Pinpoint the cell where the given text exists, returning its [x, y] midpoint coordinate. 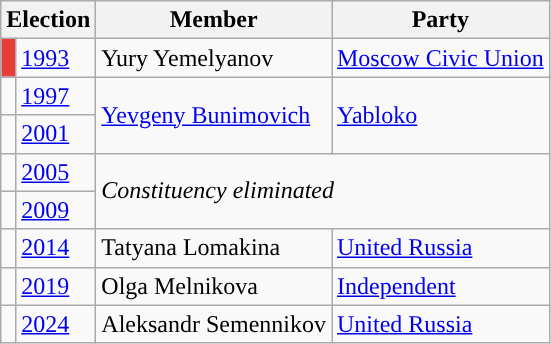
Party [441, 20]
Constituency eliminated [322, 191]
Election [48, 20]
1997 [56, 96]
2024 [56, 324]
Moscow Civic Union [441, 58]
2014 [56, 248]
2001 [56, 134]
Olga Melnikova [214, 286]
Member [214, 20]
Independent [441, 286]
2019 [56, 286]
Aleksandr Semennikov [214, 324]
1993 [56, 58]
2009 [56, 210]
2005 [56, 172]
Yevgeny Bunimovich [214, 115]
Tatyana Lomakina [214, 248]
Yabloko [441, 115]
Yury Yemelyanov [214, 58]
